Find where the given text appears and provide that cell's center as [x, y] coordinate. 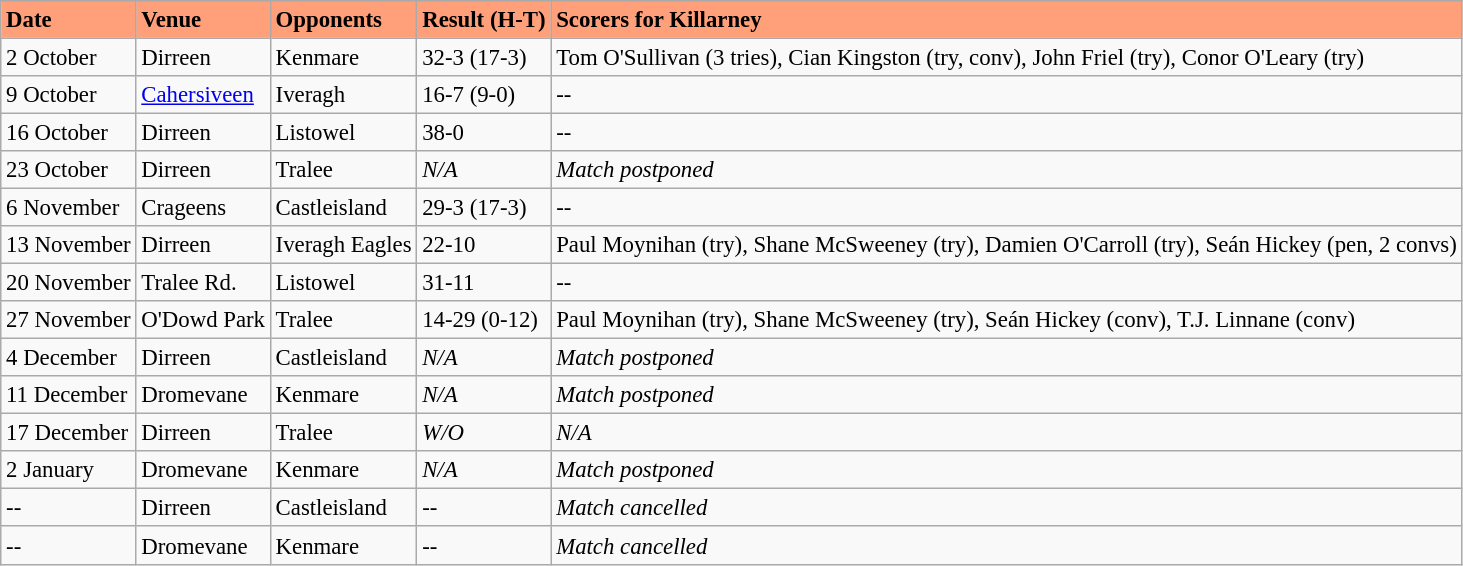
Iveragh Eagles [344, 245]
Iveragh [344, 94]
Paul Moynihan (try), Shane McSweeney (try), Seán Hickey (conv), T.J. Linnane (conv) [1006, 320]
16 October [68, 132]
11 December [68, 395]
9 October [68, 94]
Date [68, 19]
17 December [68, 433]
22-10 [484, 245]
29-3 (17-3) [484, 207]
2 January [68, 470]
4 December [68, 357]
31-11 [484, 282]
2 October [68, 57]
Paul Moynihan (try), Shane McSweeney (try), Damien O'Carroll (try), Seán Hickey (pen, 2 convs) [1006, 245]
Scorers for Killarney [1006, 19]
Opponents [344, 19]
13 November [68, 245]
Cahersiveen [203, 94]
W/O [484, 433]
6 November [68, 207]
Tralee Rd. [203, 282]
O'Dowd Park [203, 320]
27 November [68, 320]
14-29 (0-12) [484, 320]
Tom O'Sullivan (3 tries), Cian Kingston (try, conv), John Friel (try), Conor O'Leary (try) [1006, 57]
16-7 (9-0) [484, 94]
32-3 (17-3) [484, 57]
Result (H-T) [484, 19]
Venue [203, 19]
Crageens [203, 207]
38-0 [484, 132]
20 November [68, 282]
23 October [68, 170]
